Identify which cell holds the provided text, then report its (x, y) central coordinate. 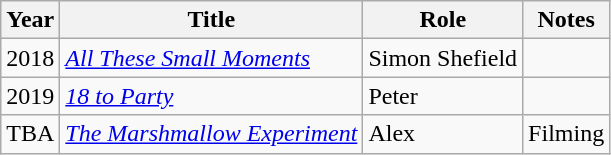
Alex (443, 134)
TBA (30, 134)
All These Small Moments (212, 58)
Year (30, 20)
Title (212, 20)
Peter (443, 96)
Role (443, 20)
18 to Party (212, 96)
Simon Shefield (443, 58)
2018 (30, 58)
The Marshmallow Experiment (212, 134)
Filming (566, 134)
Notes (566, 20)
2019 (30, 96)
